Find where the given text appears and provide that cell's center as [x, y] coordinate. 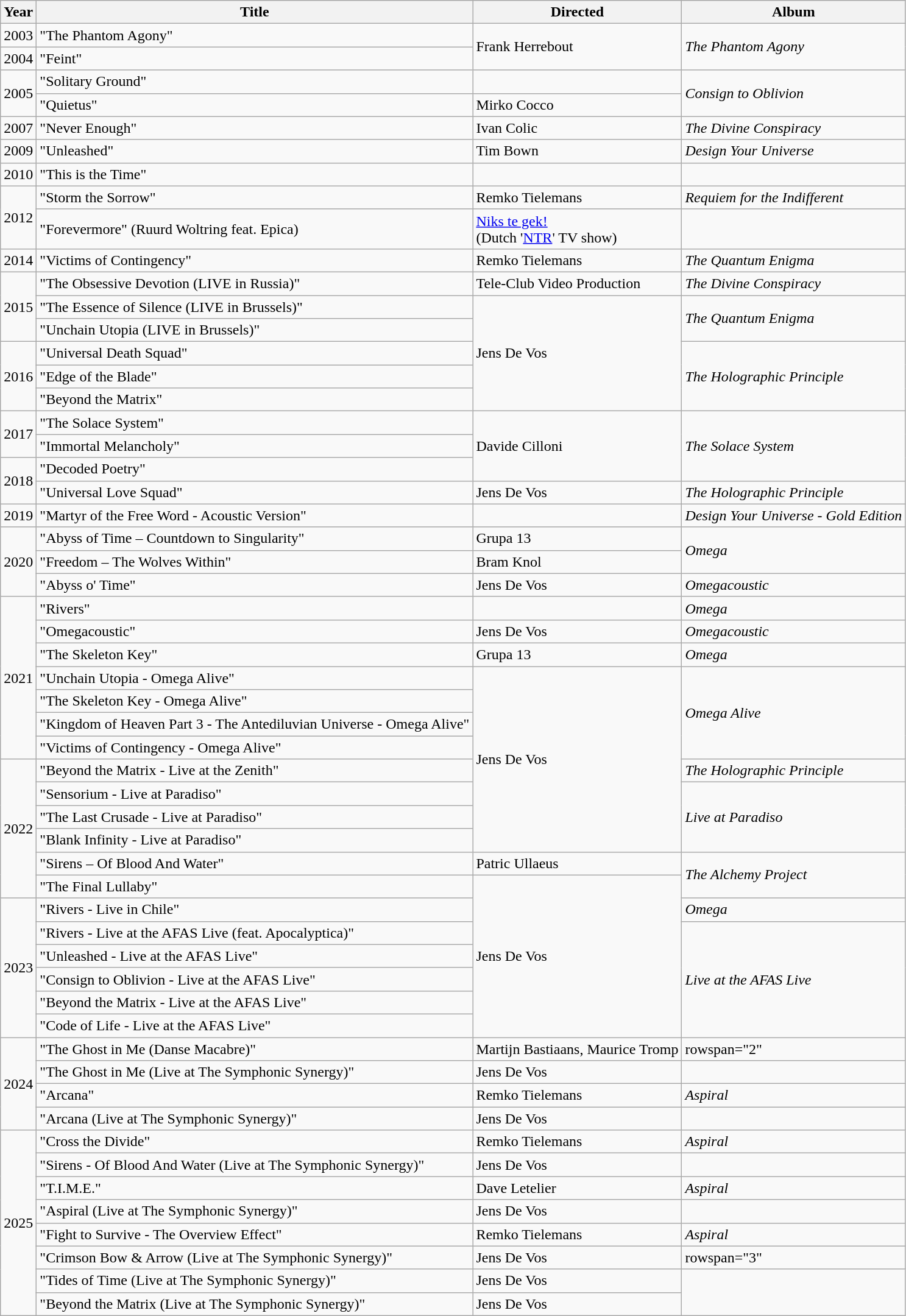
Directed [578, 12]
"Unleashed" [255, 151]
Davide Cilloni [578, 446]
2014 [18, 260]
"Feint" [255, 58]
2003 [18, 35]
2007 [18, 128]
"Rivers - Live at the AFAS Live (feat. Apocalyptica)" [255, 933]
2022 [18, 829]
"The Ghost in Me (Live at The Symphonic Synergy)" [255, 1072]
"Rivers - Live in Chile" [255, 910]
"Beyond the Matrix - Live at the Zenith" [255, 771]
"The Skeleton Key - Omega Alive" [255, 701]
"Kingdom of Heaven Part 3 - The Antediluvian Universe - Omega Alive" [255, 724]
Dave Letelier [578, 1188]
Omega Alive [793, 713]
rowspan="3" [793, 1258]
Patric Ullaeus [578, 863]
Tele-Club Video Production [578, 283]
Niks te gek!(Dutch 'NTR' TV show) [578, 229]
"Universal Death Squad" [255, 353]
"The Obsessive Devotion (LIVE in Russia)" [255, 283]
2005 [18, 93]
2024 [18, 1083]
"Omegacoustic" [255, 631]
"The Solace System" [255, 423]
"Arcana (Live at The Symphonic Synergy)" [255, 1119]
"Victims of Contingency" [255, 260]
2010 [18, 174]
"Beyond the Matrix - Live at the AFAS Live" [255, 1002]
"Never Enough" [255, 128]
"Beyond the Matrix" [255, 400]
2023 [18, 968]
Design Your Universe [793, 151]
"Unleashed - Live at the AFAS Live" [255, 956]
"Blank Infinity - Live at Paradiso" [255, 840]
"Edge of the Blade" [255, 377]
"Solitary Ground" [255, 82]
"The Phantom Agony" [255, 35]
2009 [18, 151]
2021 [18, 677]
Requiem for the Indifferent [793, 197]
"Tides of Time (Live at The Symphonic Synergy)" [255, 1281]
Mirko Cocco [578, 105]
Album [793, 12]
2020 [18, 562]
"The Ghost in Me (Danse Macabre)" [255, 1049]
"Forevermore" (Ruurd Woltring feat. Epica) [255, 229]
2018 [18, 481]
2019 [18, 515]
Bram Knol [578, 562]
rowspan="2" [793, 1049]
"Code of Life - Live at the AFAS Live" [255, 1025]
"Aspiral (Live at The Symphonic Synergy)" [255, 1211]
The Alchemy Project [793, 875]
The Solace System [793, 446]
2012 [18, 217]
"Victims of Contingency - Omega Alive" [255, 748]
Frank Herrebout [578, 47]
"Beyond the Matrix (Live at The Symphonic Synergy)" [255, 1304]
Year [18, 12]
"Quietus" [255, 105]
"The Last Crusade - Live at Paradiso" [255, 817]
"Unchain Utopia (LIVE in Brussels)" [255, 330]
Ivan Colic [578, 128]
"Arcana" [255, 1095]
2004 [18, 58]
The Phantom Agony [793, 47]
"Abyss o' Time" [255, 585]
"Sensorium - Live at Paradiso" [255, 794]
"Fight to Survive - The Overview Effect" [255, 1234]
2015 [18, 306]
"Freedom – The Wolves Within" [255, 562]
"The Final Lullaby" [255, 886]
"Immortal Melancholy" [255, 446]
"Crimson Bow & Arrow (Live at The Symphonic Synergy)" [255, 1258]
Tim Bown [578, 151]
"Unchain Utopia - Omega Alive" [255, 678]
2017 [18, 434]
"The Essence of Silence (LIVE in Brussels)" [255, 306]
"Universal Love Squad" [255, 492]
"Decoded Poetry" [255, 469]
"This is the Time" [255, 174]
"T.I.M.E." [255, 1188]
"Sirens – Of Blood And Water" [255, 863]
2025 [18, 1223]
Title [255, 12]
Live at the AFAS Live [793, 979]
"Martyr of the Free Word - Acoustic Version" [255, 515]
"The Skeleton Key" [255, 654]
"Sirens - Of Blood And Water (Live at The Symphonic Synergy)" [255, 1165]
"Rivers" [255, 608]
"Abyss of Time – Countdown to Singularity" [255, 539]
Consign to Oblivion [793, 93]
"Cross the Divide" [255, 1142]
Martijn Bastiaans, Maurice Tromp [578, 1049]
"Consign to Oblivion - Live at the AFAS Live" [255, 979]
"Storm the Sorrow" [255, 197]
2016 [18, 377]
Design Your Universe - Gold Edition [793, 515]
Live at Paradiso [793, 817]
